Output the (X, Y) coordinate of the center of the cell containing the given text.  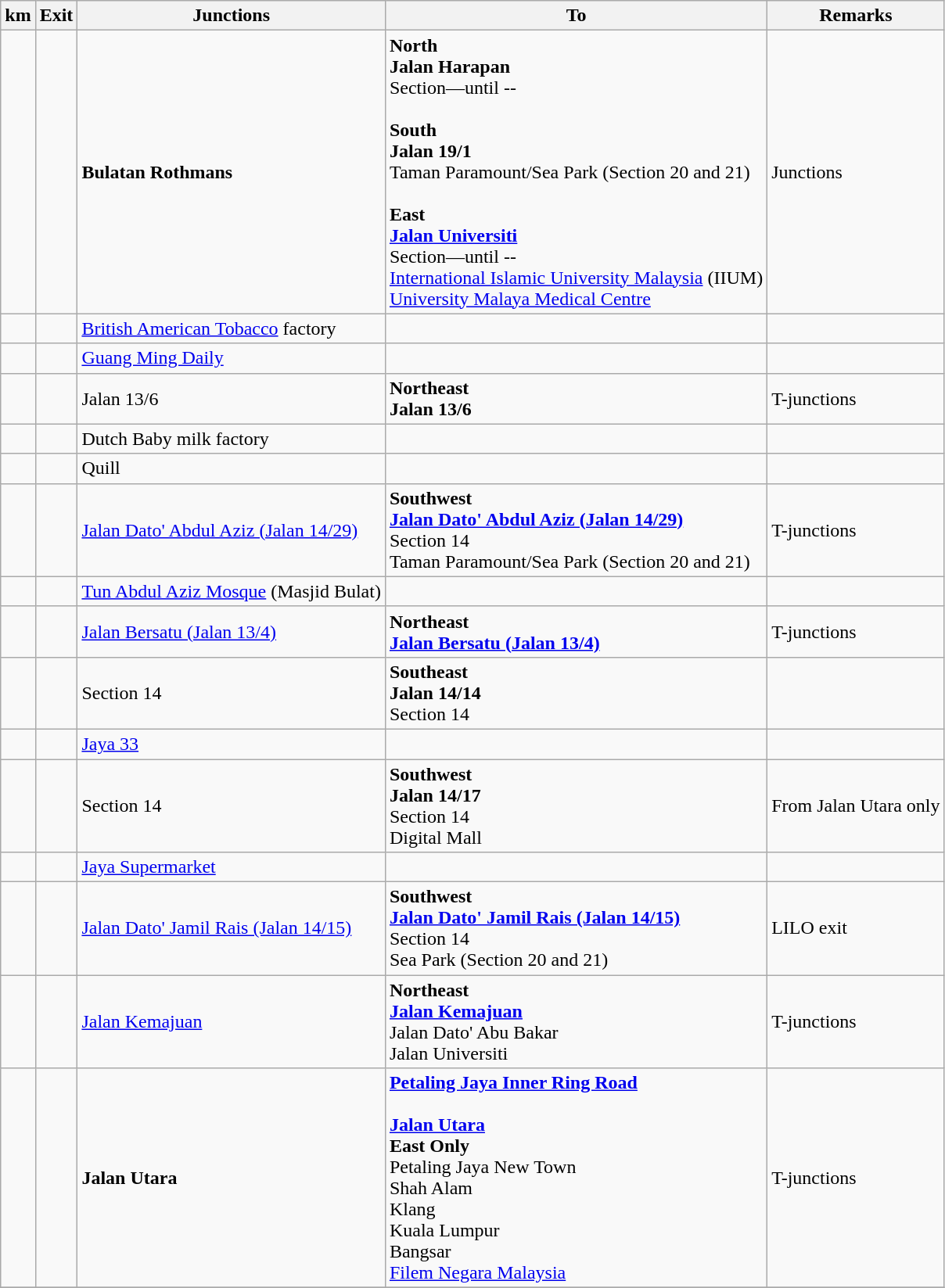
Jaya Supermarket (232, 867)
NortheastJalan 13/6 (576, 399)
Exit (56, 16)
Petaling Jaya Inner Ring RoadJalan UtaraEast OnlyPetaling Jaya New TownShah AlamKlangKuala LumpurBangsarFilem Negara Malaysia (576, 1178)
SouthwestJalan Dato' Abdul Aziz (Jalan 14/29)Section 14Taman Paramount/Sea Park (Section 20 and 21) (576, 530)
NortheastJalan KemajuanJalan Dato' Abu BakarJalan Universiti (576, 1021)
LILO exit (856, 929)
SouthwestJalan 14/17Section 14Digital Mall (576, 805)
Jalan Utara (232, 1178)
British American Tobacco factory (232, 328)
Dutch Baby milk factory (232, 439)
Tun Abdul Aziz Mosque (Masjid Bulat) (232, 591)
Jalan Bersatu (Jalan 13/4) (232, 632)
Bulatan Rothmans (232, 172)
Jaya 33 (232, 744)
SouthwestJalan Dato' Jamil Rais (Jalan 14/15)Section 14Sea Park (Section 20 and 21) (576, 929)
km (18, 16)
From Jalan Utara only (856, 805)
Jalan Dato' Abdul Aziz (Jalan 14/29) (232, 530)
Jalan Dato' Jamil Rais (Jalan 14/15) (232, 929)
Jalan 13/6 (232, 399)
To (576, 16)
NortheastJalan Bersatu (Jalan 13/4) (576, 632)
Quill (232, 468)
Jalan Kemajuan (232, 1021)
SoutheastJalan 14/14Section 14 (576, 693)
Guang Ming Daily (232, 358)
Remarks (856, 16)
